Extract the [x, y] coordinate from the center of the cell holding the provided text.  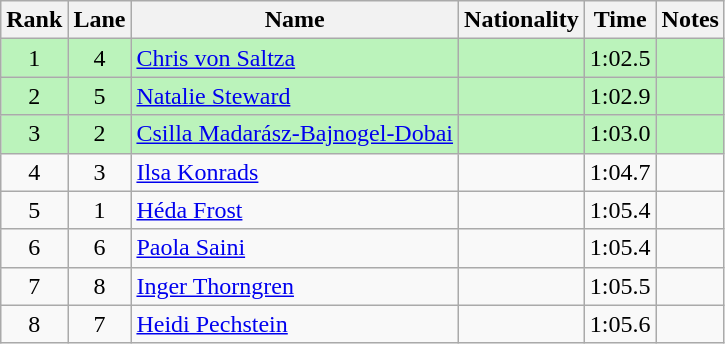
Csilla Madarász-Bajnogel-Dobai [295, 134]
1:02.5 [620, 58]
1:03.0 [620, 134]
Héda Frost [295, 210]
Paola Saini [295, 248]
Rank [34, 20]
1:05.5 [620, 286]
Inger Thorngren [295, 286]
Natalie Steward [295, 96]
Name [295, 20]
Nationality [522, 20]
Lane [100, 20]
Ilsa Konrads [295, 172]
Notes [690, 20]
Chris von Saltza [295, 58]
1:04.7 [620, 172]
1:02.9 [620, 96]
Heidi Pechstein [295, 324]
1:05.6 [620, 324]
Time [620, 20]
